Locate the cell with the specified text and output its [X, Y] center coordinate. 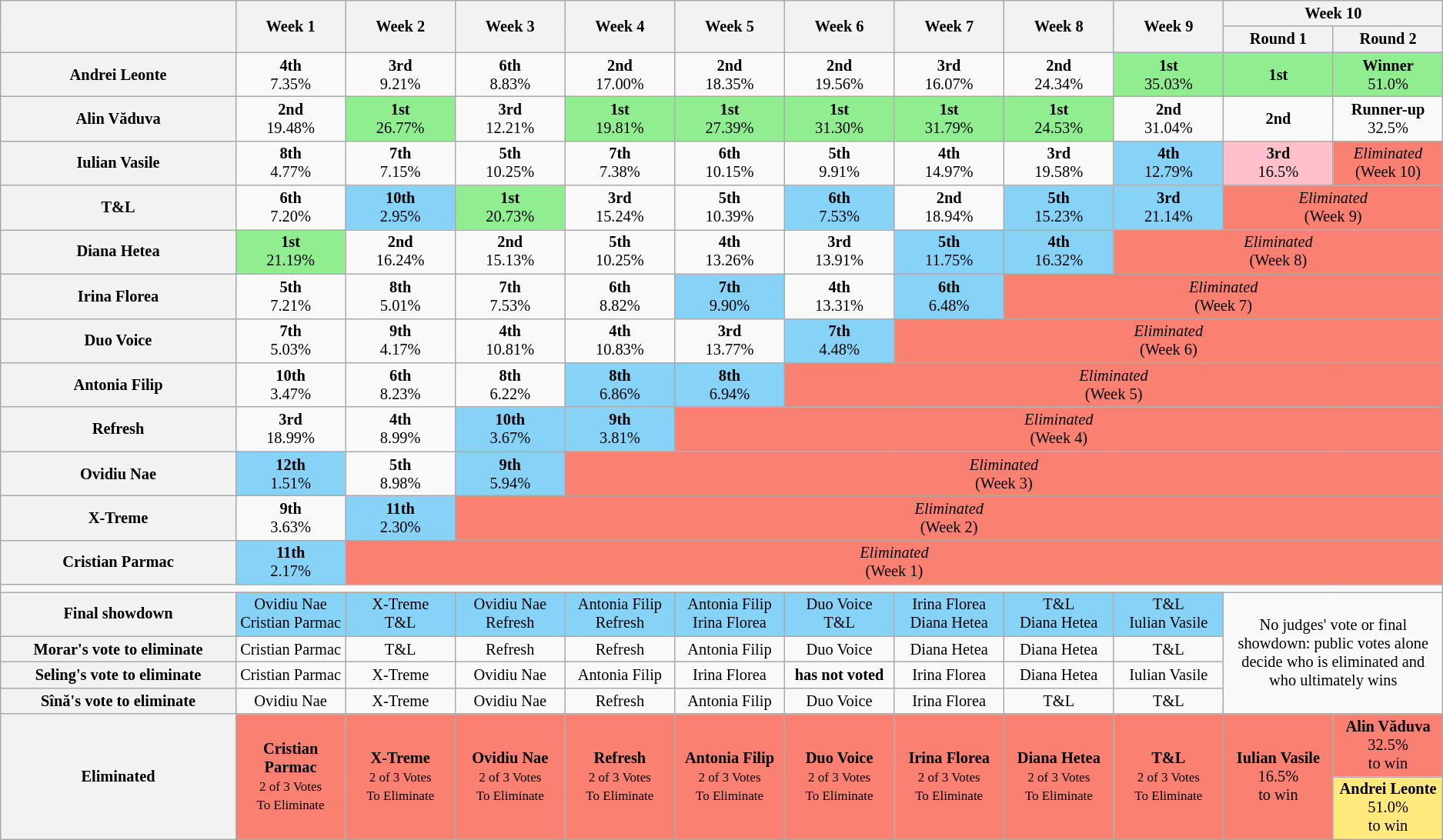
7th7.15% [400, 163]
6th7.53% [839, 208]
5th8.98% [400, 474]
Eliminated(Week 1) [894, 562]
3rd13.77% [730, 341]
6th10.15% [730, 163]
Andrei Leonte51.0%to win [1388, 808]
Week 7 [950, 26]
3rd21.14% [1168, 208]
Andrei Leonte [119, 75]
1st19.81% [620, 118]
1st26.77% [400, 118]
Iulian Vasile 16.5%to win [1279, 777]
Week 8 [1059, 26]
12th 1.51% [291, 474]
3rd18.99% [291, 429]
1st24.53% [1059, 118]
3rd16.07% [950, 75]
4th16.32% [1059, 252]
4th12.79% [1168, 163]
4th14.97% [950, 163]
9th4.17% [400, 341]
9th5.94% [509, 474]
Round 2 [1388, 39]
Week 1 [291, 26]
2nd16.24% [400, 252]
Cristian Parmac 2 of 3 Votes To Eliminate [291, 777]
Irina Florea 2 of 3 Votes To Eliminate [950, 777]
9th3.63% [291, 518]
Round 1 [1279, 39]
3rd15.24% [620, 208]
X-Treme 2 of 3 Votes To Eliminate [400, 777]
1st20.73% [509, 208]
Week 10 [1333, 13]
6th8.82% [620, 296]
1st31.79% [950, 118]
9th 3.81% [620, 429]
Eliminated(Week 4) [1059, 429]
3rd12.21% [509, 118]
6th7.20% [291, 208]
8th4.77% [291, 163]
T&LDiana Hetea [1059, 614]
Duo Voice 2 of 3 Votes To Eliminate [839, 777]
2nd17.00% [620, 75]
1st31.30% [839, 118]
T&LIulian Vasile [1168, 614]
3rd 16.5% [1279, 163]
2nd31.04% [1168, 118]
5th 15.23% [1059, 208]
4th7.35% [291, 75]
Week 9 [1168, 26]
Eliminated(Week 10) [1388, 163]
Alin Văduva32.5%to win [1388, 745]
Ovidiu NaeCristian Parmac [291, 614]
No judges' vote or final showdown: public votes alone decide who is eliminated and who ultimately wins [1333, 652]
2nd19.56% [839, 75]
2nd18.94% [950, 208]
7th7.38% [620, 163]
7th5.03% [291, 341]
Sînă's vote to eliminate [119, 701]
Diana Hetea2 of 3 Votes To Eliminate [1059, 777]
Seling's vote to eliminate [119, 675]
2nd24.34% [1059, 75]
4th8.99% [400, 429]
4th13.31% [839, 296]
5th9.91% [839, 163]
Eliminated(Week 2) [948, 518]
11th2.30% [400, 518]
5th11.75% [950, 252]
Eliminated(Week 5) [1114, 385]
6th8.83% [509, 75]
6th6.48% [950, 296]
Antonia FilipRefresh [620, 614]
Winner 51.0% [1388, 75]
11th2.17% [291, 562]
1st21.19% [291, 252]
Runner-up 32.5% [1388, 118]
10th3.47% [291, 385]
2nd18.35% [730, 75]
has not voted [839, 675]
7th4.48% [839, 341]
4th13.26% [730, 252]
8th5.01% [400, 296]
2nd15.13% [509, 252]
3rd9.21% [400, 75]
Week 5 [730, 26]
Ovidiu NaeRefresh [509, 614]
10th3.67% [509, 429]
7th7.53% [509, 296]
2nd19.48% [291, 118]
Morar's vote to eliminate [119, 649]
X-TremeT&L [400, 614]
Antonia FilipIrina Florea [730, 614]
Week 6 [839, 26]
Eliminated(Week 3) [1004, 474]
Final showdown [119, 614]
5th10.39% [730, 208]
T&L 2 of 3 Votes To Eliminate [1168, 777]
Eliminated [119, 777]
5th7.21% [291, 296]
1st35.03% [1168, 75]
Eliminated(Week 8) [1278, 252]
2nd [1279, 118]
10th2.95% [400, 208]
Eliminated(Week 9) [1333, 208]
7th9.90% [730, 296]
4th10.83% [620, 341]
Alin Văduva [119, 118]
4th10.81% [509, 341]
Week 2 [400, 26]
Duo VoiceT&L [839, 614]
Eliminated(Week 7) [1223, 296]
Antonia Filip 2 of 3 Votes To Eliminate [730, 777]
Eliminated(Week 6) [1168, 341]
3rd19.58% [1059, 163]
3rd13.91% [839, 252]
Ovidiu Nae 2 of 3 Votes To Eliminate [509, 777]
Week 3 [509, 26]
Week 4 [620, 26]
Irina FloreaDiana Hetea [950, 614]
8th6.86% [620, 385]
8th 6.94% [730, 385]
8th6.22% [509, 385]
1st27.39% [730, 118]
Refresh 2 of 3 Votes To Eliminate [620, 777]
1st [1279, 75]
6th8.23% [400, 385]
